Find where the given text appears and provide that cell's center as [X, Y] coordinate. 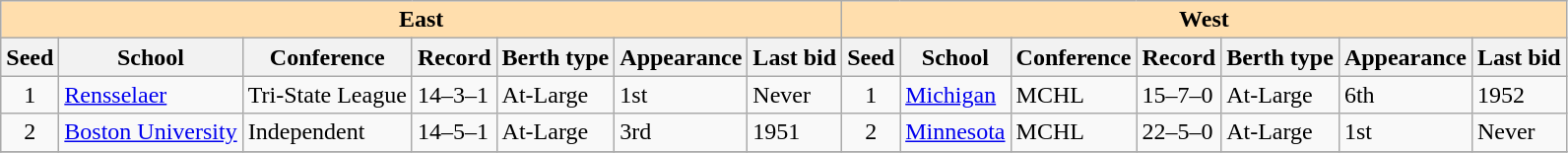
Rensselaer [151, 95]
Michigan [955, 95]
Independent [327, 132]
Tri-State League [327, 95]
Boston University [151, 132]
15–7–0 [1179, 95]
14–5–1 [454, 132]
East [422, 20]
1952 [1519, 95]
6th [1405, 95]
14–3–1 [454, 95]
West [1205, 20]
1951 [795, 132]
22–5–0 [1179, 132]
3rd [682, 132]
Minnesota [955, 132]
